Pinpoint the cell where the given text exists, returning its (X, Y) midpoint coordinate. 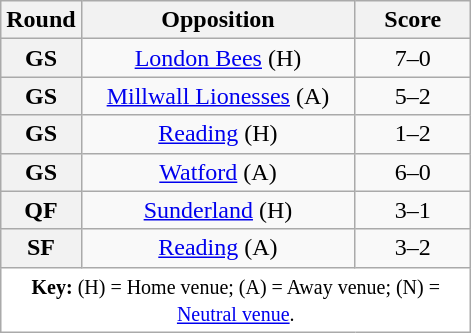
Watford (A) (218, 172)
Score (413, 20)
Reading (A) (218, 248)
Millwall Lionesses (A) (218, 96)
London Bees (H) (218, 58)
3–2 (413, 248)
Sunderland (H) (218, 210)
Round (41, 20)
7–0 (413, 58)
Opposition (218, 20)
5–2 (413, 96)
3–1 (413, 210)
6–0 (413, 172)
SF (41, 248)
Reading (H) (218, 134)
QF (41, 210)
1–2 (413, 134)
Key: (H) = Home venue; (A) = Away venue; (N) = Neutral venue. (236, 300)
